Locate the cell with the specified text and output its [X, Y] center coordinate. 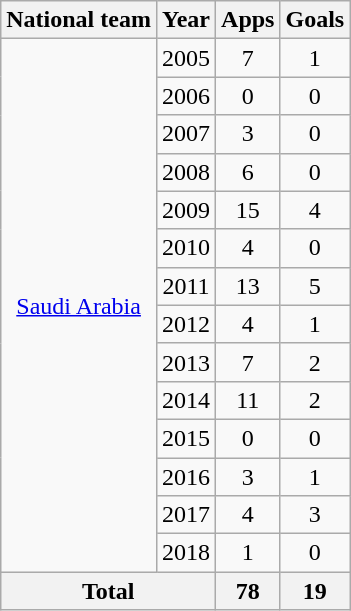
78 [248, 591]
Saudi Arabia [79, 306]
2005 [186, 58]
2006 [186, 96]
2008 [186, 172]
2015 [186, 438]
13 [248, 286]
6 [248, 172]
2012 [186, 324]
2007 [186, 134]
19 [315, 591]
2011 [186, 286]
2009 [186, 210]
2018 [186, 553]
National team [79, 20]
2014 [186, 400]
Total [108, 591]
15 [248, 210]
11 [248, 400]
Apps [248, 20]
5 [315, 286]
2016 [186, 477]
Year [186, 20]
2010 [186, 248]
2013 [186, 362]
2017 [186, 515]
Goals [315, 20]
